Return the (x, y) coordinate for the center point of the cell that contains the specified text.  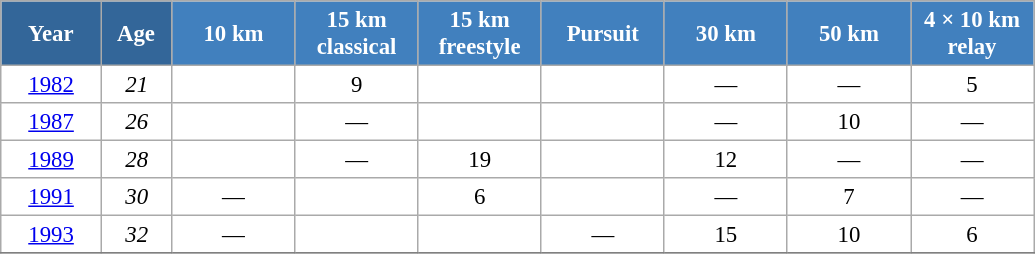
1987 (52, 122)
30 km (726, 34)
Pursuit (602, 34)
10 km (234, 34)
9 (356, 85)
1991 (52, 197)
7 (848, 197)
Age (136, 34)
12 (726, 160)
26 (136, 122)
30 (136, 197)
Year (52, 34)
15 km classical (356, 34)
21 (136, 85)
5 (972, 85)
28 (136, 160)
15 (726, 235)
1993 (52, 235)
15 km freestyle (480, 34)
4 × 10 km relay (972, 34)
32 (136, 235)
1989 (52, 160)
1982 (52, 85)
50 km (848, 34)
19 (480, 160)
